Search for the cell housing the specified text and yield its (x, y) center coordinate. 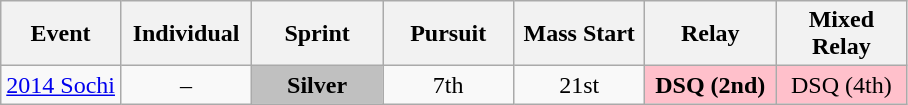
Pursuit (448, 34)
DSQ (2nd) (710, 85)
Individual (186, 34)
7th (448, 85)
Mixed Relay (842, 34)
DSQ (4th) (842, 85)
Sprint (318, 34)
2014 Sochi (61, 85)
21st (580, 85)
Relay (710, 34)
– (186, 85)
Mass Start (580, 34)
Silver (318, 85)
Event (61, 34)
